Return the [X, Y] coordinate for the center point of the cell that contains the specified text.  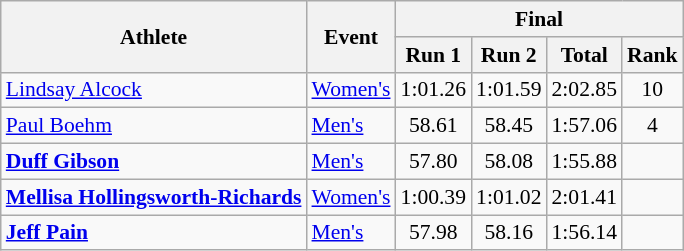
57.80 [434, 162]
1:55.88 [584, 162]
1:57.06 [584, 126]
Paul Boehm [154, 126]
Duff Gibson [154, 162]
58.45 [508, 126]
Run 2 [508, 55]
58.61 [434, 126]
Final [540, 19]
Run 1 [434, 55]
1:01.59 [508, 90]
1:56.14 [584, 233]
58.16 [508, 233]
2:01.41 [584, 197]
Total [584, 55]
Jeff Pain [154, 233]
4 [652, 126]
57.98 [434, 233]
Rank [652, 55]
Event [350, 36]
1:00.39 [434, 197]
Lindsay Alcock [154, 90]
1:01.02 [508, 197]
10 [652, 90]
58.08 [508, 162]
Athlete [154, 36]
1:01.26 [434, 90]
Mellisa Hollingsworth-Richards [154, 197]
2:02.85 [584, 90]
